Identify which cell holds the provided text, then report its (x, y) central coordinate. 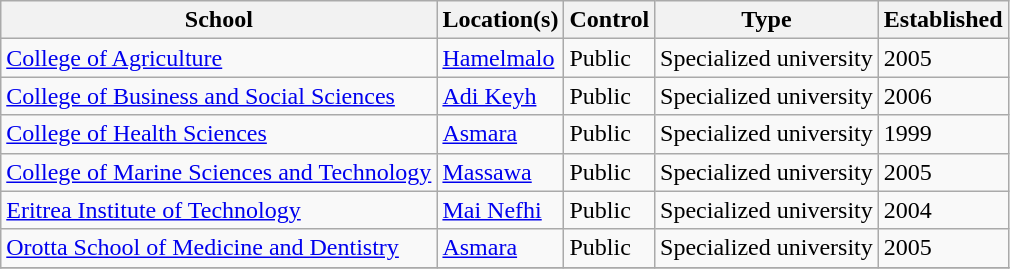
2006 (943, 96)
Location(s) (500, 20)
Mai Nefhi (500, 210)
Hamelmalo (500, 58)
Orotta School of Medicine and Dentistry (219, 248)
College of Marine Sciences and Technology (219, 172)
Established (943, 20)
Type (767, 20)
College of Health Sciences (219, 134)
2004 (943, 210)
Adi Keyh (500, 96)
College of Agriculture (219, 58)
Massawa (500, 172)
Eritrea Institute of Technology (219, 210)
School (219, 20)
1999 (943, 134)
College of Business and Social Sciences (219, 96)
Control (610, 20)
